Extract the [X, Y] coordinate from the center of the cell holding the provided text.  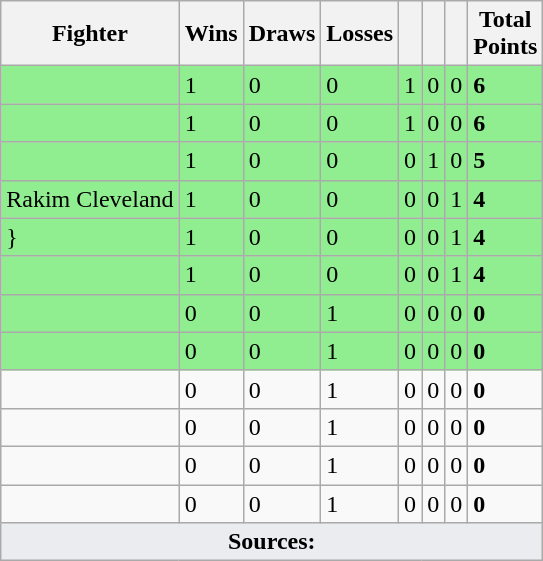
Rakim Cleveland [90, 199]
Total Points [506, 34]
Losses [360, 34]
Fighter [90, 34]
} [90, 237]
5 [506, 161]
Draws [282, 34]
Wins [211, 34]
Sources: [272, 542]
